Search for the cell housing the specified text and yield its (x, y) center coordinate. 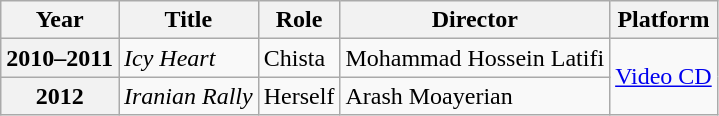
2010–2011 (60, 58)
Chista (299, 58)
2012 (60, 96)
Herself (299, 96)
Video CD (664, 77)
Title (188, 20)
Director (475, 20)
Iranian Rally (188, 96)
Mohammad Hossein Latifi (475, 58)
Year (60, 20)
Role (299, 20)
Platform (664, 20)
Arash Moayerian (475, 96)
Icy Heart (188, 58)
